Locate the cell with the specified text and output its (X, Y) center coordinate. 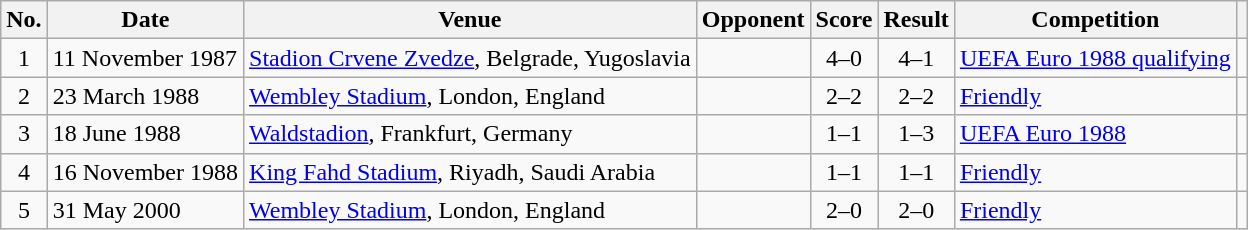
Waldstadion, Frankfurt, Germany (470, 134)
5 (24, 210)
UEFA Euro 1988 (1095, 134)
UEFA Euro 1988 qualifying (1095, 58)
11 November 1987 (145, 58)
2 (24, 96)
4–1 (916, 58)
Competition (1095, 20)
31 May 2000 (145, 210)
Score (844, 20)
Stadion Crvene Zvedze, Belgrade, Yugoslavia (470, 58)
4 (24, 172)
King Fahd Stadium, Riyadh, Saudi Arabia (470, 172)
4–0 (844, 58)
18 June 1988 (145, 134)
No. (24, 20)
3 (24, 134)
Opponent (753, 20)
1–3 (916, 134)
1 (24, 58)
Venue (470, 20)
Result (916, 20)
16 November 1988 (145, 172)
23 March 1988 (145, 96)
Date (145, 20)
